Scan for the cell matching the given text and deliver its [x, y] coordinate at center. 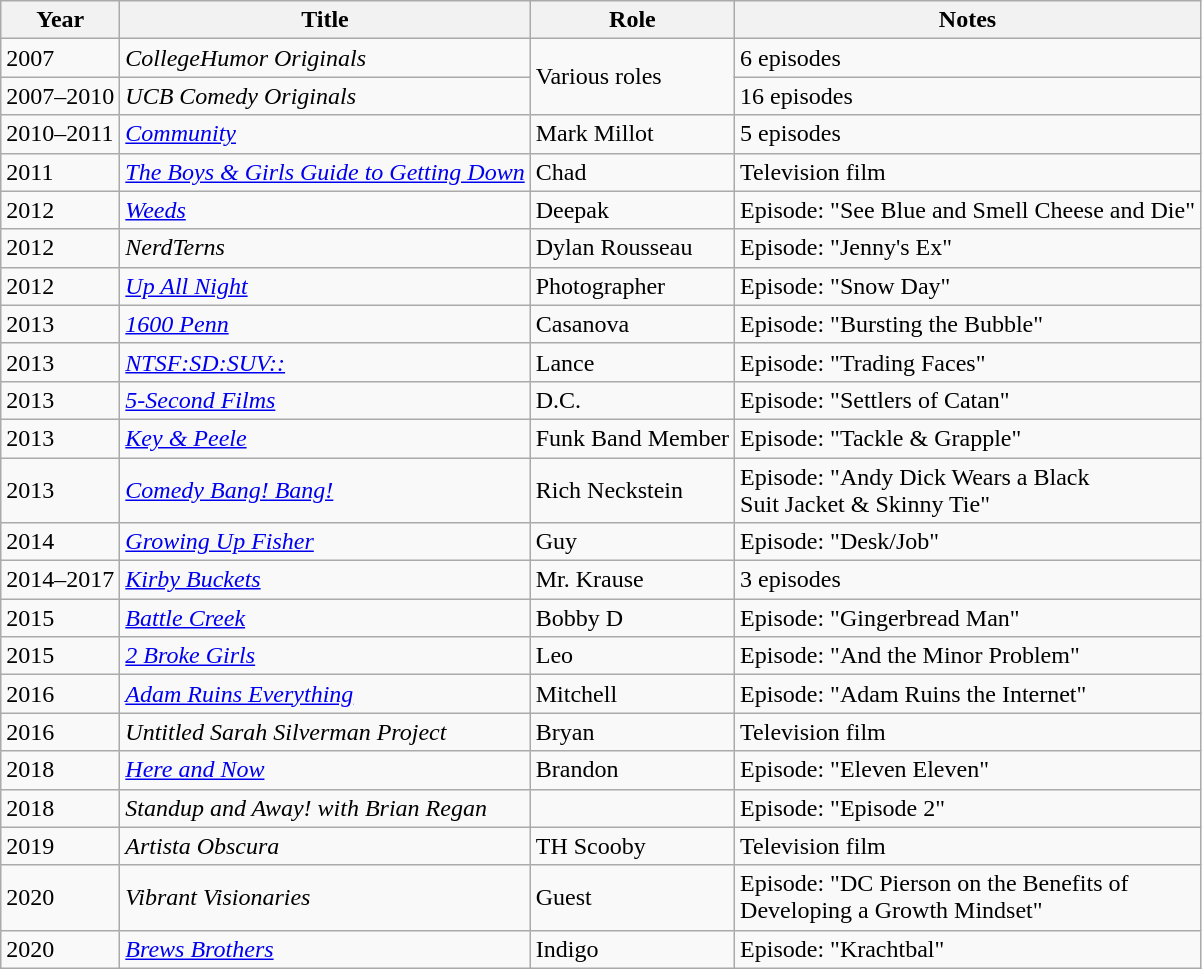
Mark Millot [632, 134]
Episode: "And the Minor Problem" [968, 656]
Episode: "Trading Faces" [968, 362]
Dylan Rousseau [632, 248]
Community [325, 134]
Episode: "Adam Ruins the Internet" [968, 694]
Role [632, 20]
Episode: "Desk/Job" [968, 542]
Bryan [632, 732]
2007 [60, 58]
Brandon [632, 770]
Episode: "Snow Day" [968, 286]
2011 [60, 172]
Episode: "Jenny's Ex" [968, 248]
Indigo [632, 949]
5-Second Films [325, 400]
NerdTerns [325, 248]
Guest [632, 898]
Photographer [632, 286]
Funk Band Member [632, 438]
2007–2010 [60, 96]
Vibrant Visionaries [325, 898]
Episode: "Episode 2" [968, 808]
Episode: "See Blue and Smell Cheese and Die" [968, 210]
Various roles [632, 77]
Growing Up Fisher [325, 542]
Deepak [632, 210]
Rich Neckstein [632, 490]
Kirby Buckets [325, 580]
Comedy Bang! Bang! [325, 490]
Title [325, 20]
Brews Brothers [325, 949]
Episode: "Andy Dick Wears a BlackSuit Jacket & Skinny Tie" [968, 490]
Standup and Away! with Brian Regan [325, 808]
2019 [60, 846]
Lance [632, 362]
Battle Creek [325, 618]
Chad [632, 172]
Episode: "Bursting the Bubble" [968, 324]
Key & Peele [325, 438]
Here and Now [325, 770]
Weeds [325, 210]
Guy [632, 542]
NTSF:SD:SUV:: [325, 362]
Episode: "Settlers of Catan" [968, 400]
2014–2017 [60, 580]
Mr. Krause [632, 580]
Notes [968, 20]
16 episodes [968, 96]
2 Broke Girls [325, 656]
UCB Comedy Originals [325, 96]
6 episodes [968, 58]
3 episodes [968, 580]
D.C. [632, 400]
CollegeHumor Originals [325, 58]
Episode: "Tackle & Grapple" [968, 438]
Adam Ruins Everything [325, 694]
The Boys & Girls Guide to Getting Down [325, 172]
1600 Penn [325, 324]
Up All Night [325, 286]
TH Scooby [632, 846]
Episode: "Eleven Eleven" [968, 770]
Bobby D [632, 618]
Year [60, 20]
Casanova [632, 324]
Episode: "DC Pierson on the Benefits ofDeveloping a Growth Mindset" [968, 898]
Episode: "Gingerbread Man" [968, 618]
2010–2011 [60, 134]
Artista Obscura [325, 846]
Leo [632, 656]
Untitled Sarah Silverman Project [325, 732]
Episode: "Krachtbal" [968, 949]
2014 [60, 542]
Mitchell [632, 694]
5 episodes [968, 134]
